Find where the given text appears and provide that cell's center as (x, y) coordinate. 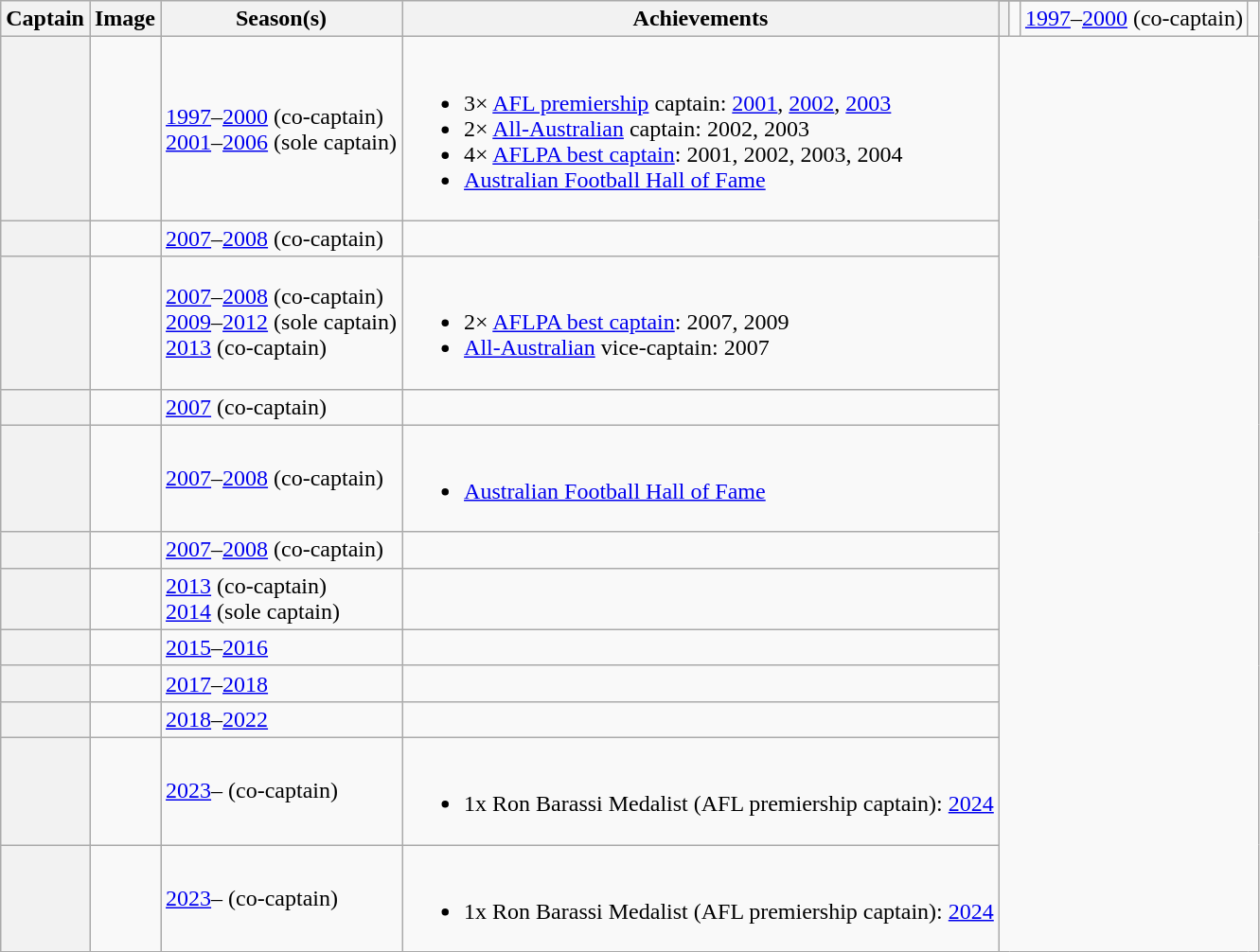
Captain (45, 19)
Image (125, 19)
2007–2008 (co-captain)2009–2012 (sole captain)2013 (co-captain) (282, 323)
2015–2016 (282, 647)
Season(s) (282, 19)
2013 (co-captain)2014 (sole captain) (282, 598)
1997–2000 (co-captain) (1134, 19)
2017–2018 (282, 683)
2× AFLPA best captain: 2007, 2009All-Australian vice-captain: 2007 (701, 323)
Achievements (701, 19)
1997–2000 (co-captain)2001–2006 (sole captain) (282, 129)
2018–2022 (282, 719)
Australian Football Hall of Fame (701, 479)
2007 (co-captain) (282, 407)
